For the text-containing cell, return its midpoint in (x, y) coordinate format. 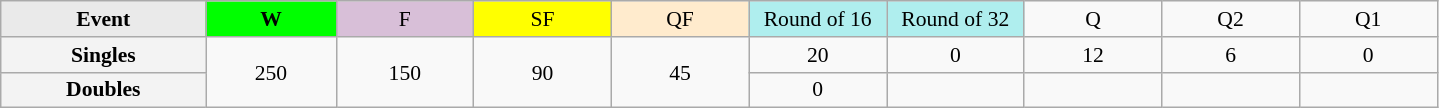
12 (1093, 55)
Round of 32 (955, 19)
Q1 (1368, 19)
45 (680, 72)
F (405, 19)
QF (680, 19)
Q2 (1231, 19)
Singles (104, 55)
6 (1231, 55)
Q (1093, 19)
Event (104, 19)
250 (271, 72)
Doubles (104, 90)
W (271, 19)
SF (543, 19)
20 (818, 55)
90 (543, 72)
150 (405, 72)
Round of 16 (818, 19)
